Detect which cell encompasses the target text, then output its [x, y] center coordinate. 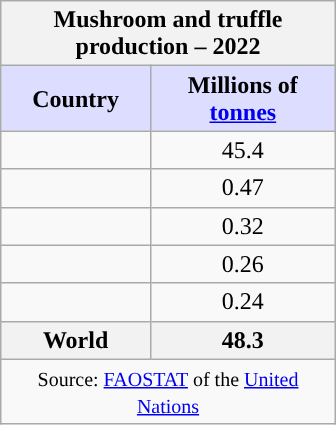
0.47 [242, 188]
0.32 [242, 226]
Millions of tonnes [242, 98]
45.4 [242, 150]
World [76, 340]
0.26 [242, 264]
0.24 [242, 302]
Mushroom and truffle production – 2022 [168, 34]
48.3 [242, 340]
Country [76, 98]
Source: FAOSTAT of the United Nations [168, 392]
